Identify which cell holds the provided text, then report its (X, Y) central coordinate. 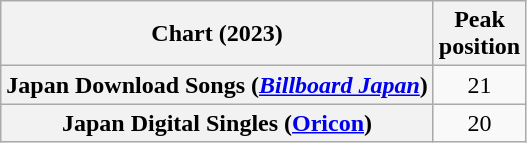
20 (479, 123)
21 (479, 85)
Peakposition (479, 34)
Japan Download Songs (Billboard Japan) (218, 85)
Japan Digital Singles (Oricon) (218, 123)
Chart (2023) (218, 34)
